Extract the [x, y] coordinate from the center of the cell holding the provided text.  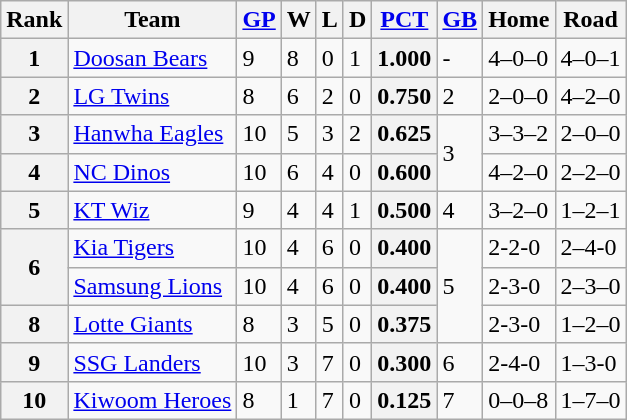
2–4-0 [590, 248]
SSG Landers [152, 362]
0.750 [404, 96]
1.000 [404, 58]
2-2-0 [519, 248]
1–2–1 [590, 210]
2–2–0 [590, 172]
KT Wiz [152, 210]
4–0–1 [590, 58]
LG Twins [152, 96]
3–3–2 [519, 134]
PCT [404, 20]
0.300 [404, 362]
Hanwha Eagles [152, 134]
Lotte Giants [152, 324]
0.625 [404, 134]
D [357, 20]
Road [590, 20]
GB [460, 20]
1–3-0 [590, 362]
Samsung Lions [152, 286]
L [330, 20]
0.375 [404, 324]
Doosan Bears [152, 58]
GP [259, 20]
4–0–0 [519, 58]
2-4-0 [519, 362]
Kia Tigers [152, 248]
1–7–0 [590, 400]
Kiwoom Heroes [152, 400]
0.500 [404, 210]
Rank [34, 20]
2–3–0 [590, 286]
0.600 [404, 172]
Team [152, 20]
Home [519, 20]
1–2–0 [590, 324]
NC Dinos [152, 172]
W [298, 20]
0.125 [404, 400]
0–0–8 [519, 400]
- [460, 58]
3–2–0 [519, 210]
